Search for the cell housing the specified text and yield its (X, Y) center coordinate. 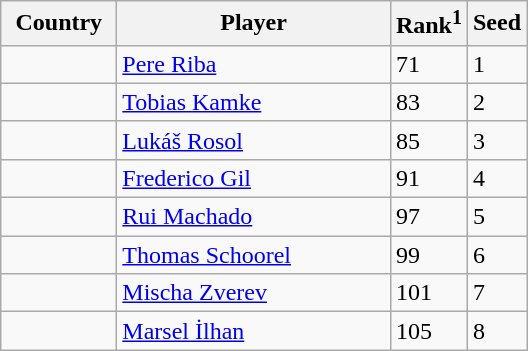
Player (254, 24)
Mischa Zverev (254, 293)
5 (496, 217)
4 (496, 178)
91 (428, 178)
99 (428, 255)
7 (496, 293)
3 (496, 140)
97 (428, 217)
Rui Machado (254, 217)
1 (496, 64)
101 (428, 293)
Seed (496, 24)
2 (496, 102)
Country (59, 24)
Lukáš Rosol (254, 140)
Marsel İlhan (254, 331)
Thomas Schoorel (254, 255)
Tobias Kamke (254, 102)
105 (428, 331)
Rank1 (428, 24)
85 (428, 140)
Pere Riba (254, 64)
6 (496, 255)
Frederico Gil (254, 178)
83 (428, 102)
71 (428, 64)
8 (496, 331)
